Locate the cell with the specified text and output its [X, Y] center coordinate. 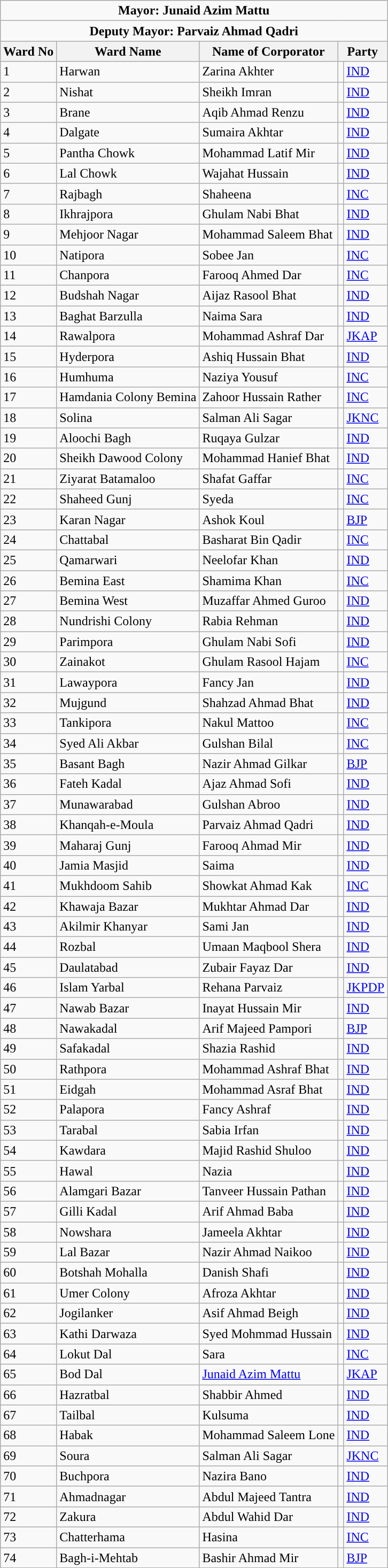
Bemina West [128, 601]
57 [29, 1211]
Zahoor Hussain Rather [268, 397]
Ghulam Rasool Hajam [268, 662]
Daulatabad [128, 967]
61 [29, 1293]
Bod Dal [128, 1374]
Chattabal [128, 540]
62 [29, 1313]
Ziyarat Batamaloo [128, 479]
Baghat Barzulla [128, 316]
Mohammad Ashraf Dar [268, 336]
Ashok Koul [268, 519]
Eidgah [128, 1089]
Ashiq Hussain Bhat [268, 357]
5 [29, 153]
28 [29, 621]
Asif Ahmad Beigh [268, 1313]
Natipora [128, 255]
38 [29, 825]
Mohammad Hanief Bhat [268, 458]
Buchpora [128, 1476]
Abdul Majeed Tantra [268, 1496]
Bemina East [128, 580]
Botshah Mohalla [128, 1273]
Farooq Ahmad Mir [268, 845]
27 [29, 601]
Tanveer Hussain Pathan [268, 1191]
Nazir Ahmad Naikoo [268, 1252]
Zainakot [128, 662]
Arif Majeed Pampori [268, 1028]
Brane [128, 112]
60 [29, 1273]
Gulshan Abroo [268, 804]
Lal Chowk [128, 173]
Mohammad Ashraf Bhat [268, 1069]
Abdul Wahid Dar [268, 1517]
46 [29, 988]
Mujgund [128, 703]
72 [29, 1517]
50 [29, 1069]
30 [29, 662]
Shazia Rashid [268, 1049]
Tankipora [128, 723]
Hazratbal [128, 1395]
26 [29, 580]
Hamdania Colony Bemina [128, 397]
Tarabal [128, 1130]
Basharat Bin Qadir [268, 540]
Mayor: Junaid Azim Mattu [194, 11]
Hyderpora [128, 357]
2 [29, 92]
Soura [128, 1456]
Budshah Nagar [128, 296]
Bashir Ahmad Mir [268, 1558]
12 [29, 296]
Alamgari Bazar [128, 1191]
1 [29, 72]
Kathi Darwaza [128, 1334]
58 [29, 1232]
24 [29, 540]
Sabia Irfan [268, 1130]
32 [29, 703]
51 [29, 1089]
Kawdara [128, 1150]
Sheikh Dawood Colony [128, 458]
66 [29, 1395]
74 [29, 1558]
JKPDP [366, 988]
Aloochi Bagh [128, 438]
Nakul Mattoo [268, 723]
Mohammad Saleem Bhat [268, 234]
10 [29, 255]
54 [29, 1150]
Afroza Akhtar [268, 1293]
59 [29, 1252]
Junaid Azim Mattu [268, 1374]
Nundrishi Colony [128, 621]
Chanpora [128, 275]
Nishat [128, 92]
Rabia Rehman [268, 621]
8 [29, 214]
Sara [268, 1354]
Dalgate [128, 133]
Saima [268, 865]
Mohammad Saleem Lone [268, 1435]
Party [362, 51]
23 [29, 519]
69 [29, 1456]
Ajaz Ahmad Sofi [268, 784]
29 [29, 642]
Farooq Ahmed Dar [268, 275]
Danish Shafi [268, 1273]
Chatterhama [128, 1537]
3 [29, 112]
Nawakadal [128, 1028]
Rathpora [128, 1069]
Rawalpora [128, 336]
65 [29, 1374]
Nazir Ahmad Gilkar [268, 764]
Tailbal [128, 1415]
Hasina [268, 1537]
68 [29, 1435]
Showkat Ahmad Kak [268, 886]
40 [29, 865]
44 [29, 947]
67 [29, 1415]
Parvaiz Ahmad Qadri [268, 825]
13 [29, 316]
Fancy Ashraf [268, 1110]
Humhuma [128, 377]
Shafat Gaffar [268, 479]
7 [29, 194]
Sumaira Akhtar [268, 133]
Umer Colony [128, 1293]
Karan Nagar [128, 519]
Basant Bagh [128, 764]
Ward No [29, 51]
Name of Corporator [268, 51]
Kulsuma [268, 1415]
Syed Ali Akbar [128, 743]
Mehjoor Nagar [128, 234]
Aijaz Rasool Bhat [268, 296]
37 [29, 804]
Sami Jan [268, 927]
Nazira Bano [268, 1476]
9 [29, 234]
52 [29, 1110]
Palapora [128, 1110]
Mukhtar Ahmad Dar [268, 906]
Majid Rashid Shuloo [268, 1150]
70 [29, 1476]
Shaheed Gunj [128, 499]
Zubair Fayaz Dar [268, 967]
Rajbagh [128, 194]
Shamima Khan [268, 580]
Gulshan Bilal [268, 743]
Syed Mohmmad Hussain [268, 1334]
Neelofar Khan [268, 560]
17 [29, 397]
Zakura [128, 1517]
Shabbir Ahmed [268, 1395]
Maharaj Gunj [128, 845]
49 [29, 1049]
Rehana Parvaiz [268, 988]
Solina [128, 418]
42 [29, 906]
Mohammad Latif Mir [268, 153]
Habak [128, 1435]
Umaan Maqbool Shera [268, 947]
Lokut Dal [128, 1354]
Ghulam Nabi Sofi [268, 642]
Parimpora [128, 642]
Nawab Bazar [128, 1008]
Ikhrajpora [128, 214]
Aqib Ahmad Renzu [268, 112]
53 [29, 1130]
6 [29, 173]
Gilli Kadal [128, 1211]
35 [29, 764]
Akilmir Khanyar [128, 927]
4 [29, 133]
Ghulam Nabi Bhat [268, 214]
Jameela Akhtar [268, 1232]
73 [29, 1537]
Ruqaya Gulzar [268, 438]
15 [29, 357]
Fancy Jan [268, 682]
Bagh-i-Mehtab [128, 1558]
Mohammad Asraf Bhat [268, 1089]
56 [29, 1191]
18 [29, 418]
45 [29, 967]
64 [29, 1354]
Ahmadnagar [128, 1496]
Munawarabad [128, 804]
43 [29, 927]
33 [29, 723]
Safakadal [128, 1049]
Syeda [268, 499]
Inayat Hussain Mir [268, 1008]
Jamia Masjid [128, 865]
Zarina Akhter [268, 72]
48 [29, 1028]
36 [29, 784]
Naima Sara [268, 316]
Deputy Mayor: Parvaiz Ahmad Qadri [194, 31]
Nazia [268, 1171]
Nowshara [128, 1232]
34 [29, 743]
Fateh Kadal [128, 784]
55 [29, 1171]
31 [29, 682]
Rozbal [128, 947]
Qamarwari [128, 560]
25 [29, 560]
19 [29, 438]
Wajahat Hussain [268, 173]
Shaheena [268, 194]
Pantha Chowk [128, 153]
Muzaffar Ahmed Guroo [268, 601]
41 [29, 886]
Arif Ahmad Baba [268, 1211]
71 [29, 1496]
16 [29, 377]
Shahzad Ahmad Bhat [268, 703]
47 [29, 1008]
Hawal [128, 1171]
22 [29, 499]
Sheikh Imran [268, 92]
39 [29, 845]
Ward Name [128, 51]
20 [29, 458]
Islam Yarbal [128, 988]
Sobee Jan [268, 255]
11 [29, 275]
Mukhdoom Sahib [128, 886]
Lawaypora [128, 682]
Khawaja Bazar [128, 906]
Lal Bazar [128, 1252]
63 [29, 1334]
Harwan [128, 72]
Naziya Yousuf [268, 377]
Jogilanker [128, 1313]
Khanqah-e-Moula [128, 825]
21 [29, 479]
14 [29, 336]
